Pinpoint the cell where the given text exists, returning its (X, Y) midpoint coordinate. 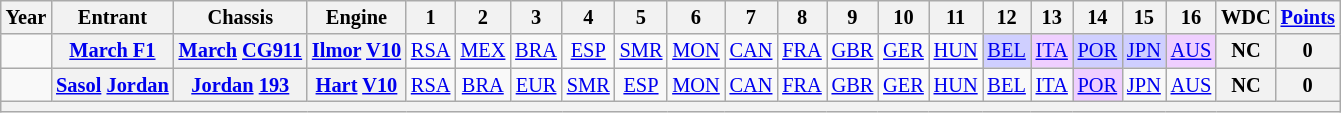
11 (956, 17)
15 (1144, 17)
9 (853, 17)
March CG911 (240, 51)
4 (588, 17)
3 (536, 17)
Jordan 193 (240, 85)
Chassis (240, 17)
5 (642, 17)
16 (1191, 17)
7 (752, 17)
14 (1098, 17)
EUR (536, 85)
March F1 (112, 51)
12 (1006, 17)
Hart V10 (356, 85)
Engine (356, 17)
Entrant (112, 17)
13 (1052, 17)
Ilmor V10 (356, 51)
Points (1308, 17)
8 (802, 17)
6 (696, 17)
Sasol Jordan (112, 85)
Year (26, 17)
2 (482, 17)
10 (903, 17)
MEX (482, 51)
WDC (1246, 17)
1 (430, 17)
